Detect which cell encompasses the target text, then output its (X, Y) center coordinate. 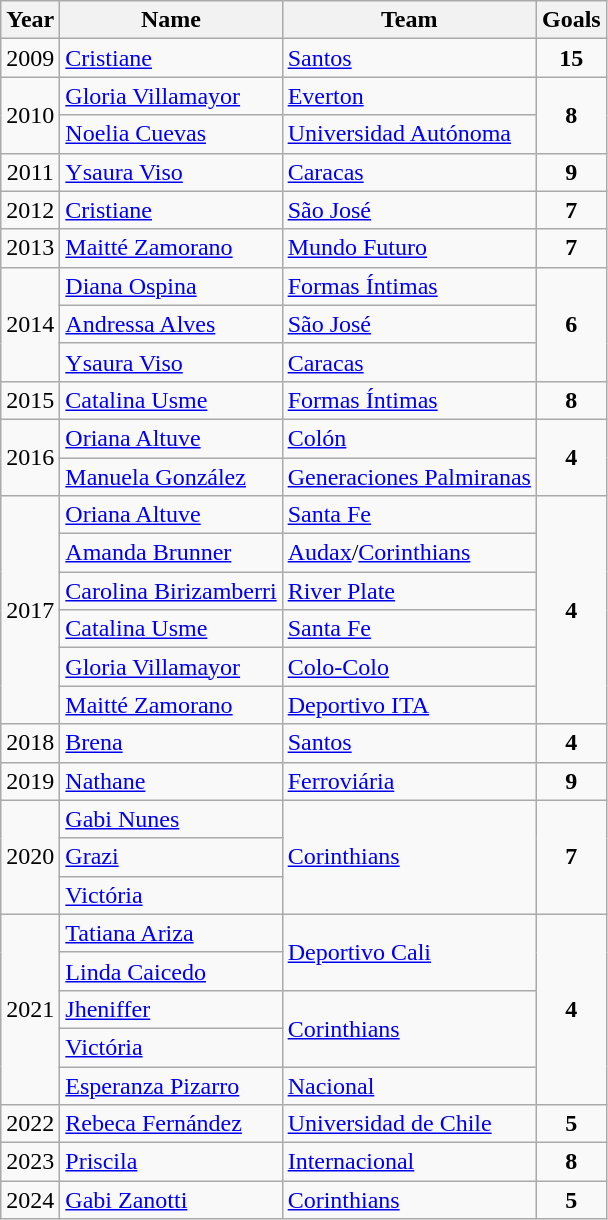
Manuela González (171, 477)
Linda Caicedo (171, 971)
Jheniffer (171, 1009)
6 (571, 324)
Name (171, 20)
2021 (30, 1009)
Andressa Alves (171, 324)
River Plate (409, 591)
2023 (30, 1162)
2012 (30, 210)
2017 (30, 610)
Priscila (171, 1162)
Colón (409, 438)
Universidad Autónoma (409, 134)
2011 (30, 172)
Team (409, 20)
Brena (171, 743)
Carolina Birizamberri (171, 591)
Audax/Corinthians (409, 553)
Amanda Brunner (171, 553)
Nathane (171, 781)
15 (571, 58)
2019 (30, 781)
Ferroviária (409, 781)
Gabi Zanotti (171, 1200)
2022 (30, 1124)
Noelia Cuevas (171, 134)
Deportivo ITA (409, 705)
Universidad de Chile (409, 1124)
2009 (30, 58)
2015 (30, 400)
Diana Ospina (171, 286)
Grazi (171, 857)
Internacional (409, 1162)
Everton (409, 96)
2014 (30, 324)
2024 (30, 1200)
Generaciones Palmiranas (409, 477)
2010 (30, 115)
Tatiana Ariza (171, 933)
Goals (571, 20)
2016 (30, 457)
Deportivo Cali (409, 952)
Nacional (409, 1085)
Esperanza Pizarro (171, 1085)
Mundo Futuro (409, 248)
2018 (30, 743)
Rebeca Fernández (171, 1124)
Year (30, 20)
2013 (30, 248)
2020 (30, 857)
Colo-Colo (409, 667)
Gabi Nunes (171, 819)
